Locate the cell with the specified text and output its [x, y] center coordinate. 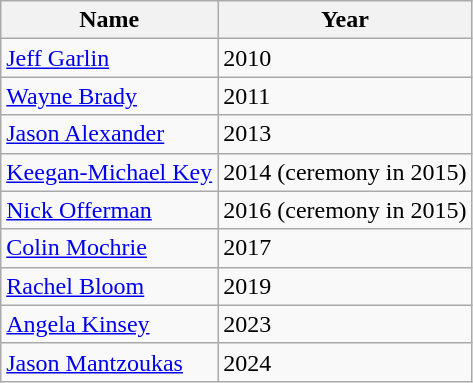
Angela Kinsey [110, 324]
2017 [345, 248]
Jason Alexander [110, 134]
Year [345, 20]
Jeff Garlin [110, 58]
Keegan-Michael Key [110, 172]
2011 [345, 96]
2010 [345, 58]
2024 [345, 362]
Rachel Bloom [110, 286]
Wayne Brady [110, 96]
2016 (ceremony in 2015) [345, 210]
2019 [345, 286]
2014 (ceremony in 2015) [345, 172]
2013 [345, 134]
Name [110, 20]
Colin Mochrie [110, 248]
Nick Offerman [110, 210]
Jason Mantzoukas [110, 362]
2023 [345, 324]
